Search for the cell housing the specified text and yield its (x, y) center coordinate. 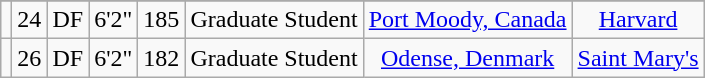
26 (30, 58)
185 (162, 20)
24 (30, 20)
Harvard (638, 20)
Port Moody, Canada (468, 20)
Odense, Denmark (468, 58)
182 (162, 58)
Saint Mary's (638, 58)
